Search for the cell housing the specified text and yield its (x, y) center coordinate. 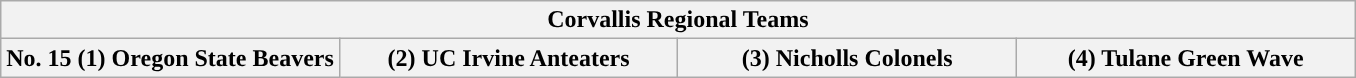
(2) UC Irvine Anteaters (508, 58)
Corvallis Regional Teams (678, 20)
(3) Nicholls Colonels (848, 58)
(4) Tulane Green Wave (1186, 58)
No. 15 (1) Oregon State Beavers (170, 58)
